Pinpoint the cell where the given text exists, returning its [X, Y] midpoint coordinate. 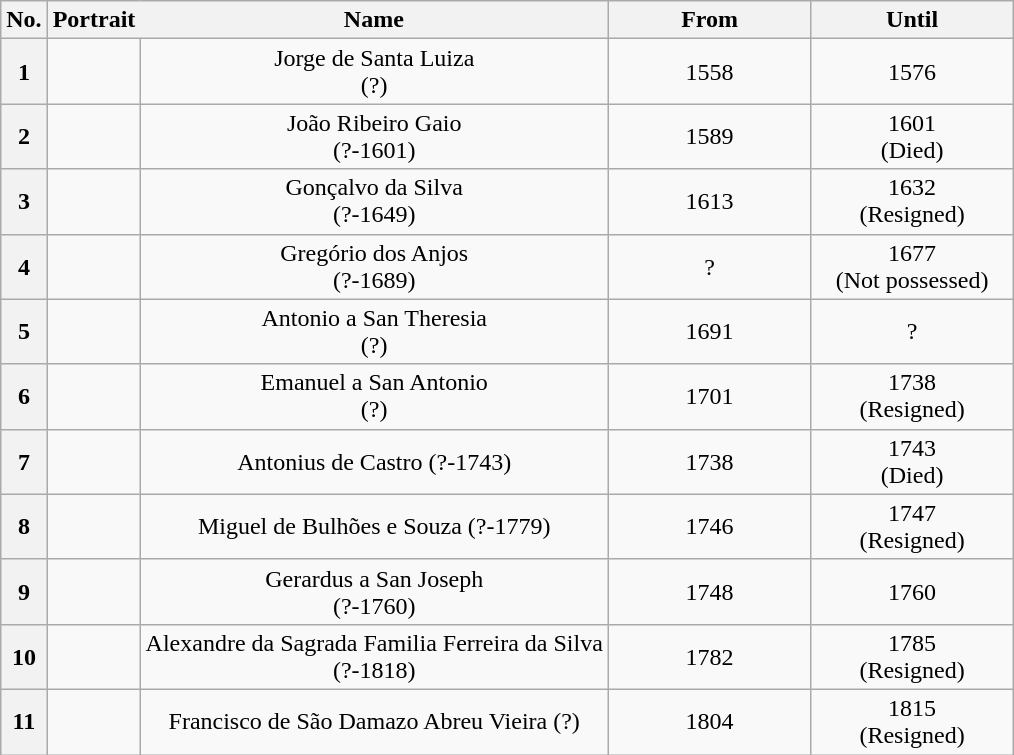
João Ribeiro Gaio (?-1601) [374, 136]
9 [24, 592]
1677 (Not possessed) [912, 266]
1701 [710, 396]
1691 [710, 332]
3 [24, 202]
1748 [710, 592]
1589 [710, 136]
1601 (Died) [912, 136]
1746 [710, 526]
Alexandre da Sagrada Familia Ferreira da Silva (?-1818) [374, 656]
1760 [912, 592]
1558 [710, 72]
1804 [710, 722]
1632 (Resigned) [912, 202]
1738 (Resigned) [912, 396]
6 [24, 396]
1613 [710, 202]
5 [24, 332]
No. [24, 20]
1785 (Resigned) [912, 656]
1782 [710, 656]
Portrait [94, 20]
1 [24, 72]
1815 (Resigned) [912, 722]
Gregório dos Anjos (?-1689) [374, 266]
Miguel de Bulhões e Souza (?-1779) [374, 526]
Gonçalvo da Silva (?-1649) [374, 202]
Antonio a San Theresia (?) [374, 332]
Francisco de São Damazo Abreu Vieira (?) [374, 722]
Gerardus a San Joseph (?-1760) [374, 592]
1738 [710, 462]
2 [24, 136]
7 [24, 462]
10 [24, 656]
11 [24, 722]
From [710, 20]
Until [912, 20]
1747 (Resigned) [912, 526]
Jorge de Santa Luiza (?) [374, 72]
8 [24, 526]
Name [374, 20]
Emanuel a San Antonio (?) [374, 396]
1576 [912, 72]
1743 (Died) [912, 462]
4 [24, 266]
Antonius de Castro (?-1743) [374, 462]
